Return [x, y] of the center of cell containing provided text 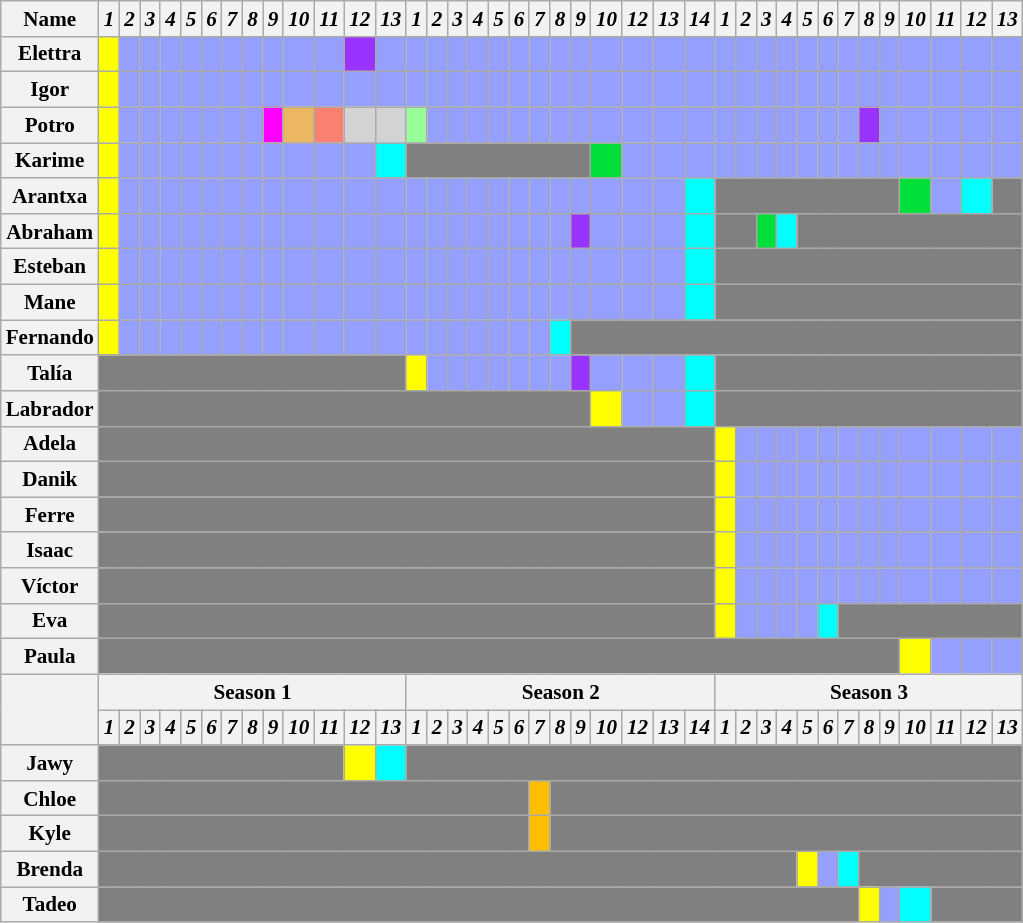
Season 2 [560, 692]
Danik [50, 480]
Potro [50, 124]
Tadeo [50, 904]
Brenda [50, 868]
Talía [50, 372]
Arantxa [50, 196]
Season 3 [869, 692]
Elettra [50, 54]
Ferre [50, 514]
Paula [50, 656]
Mane [50, 302]
Eva [50, 620]
Name [50, 18]
Esteban [50, 266]
Kyle [50, 834]
Fernando [50, 338]
Igor [50, 90]
Jawy [50, 762]
Season 1 [253, 692]
Karime [50, 160]
Chloe [50, 798]
Isaac [50, 550]
Víctor [50, 586]
Labrador [50, 408]
Adela [50, 444]
Abraham [50, 230]
